Return the (X, Y) coordinate for the center point of the cell that contains the specified text.  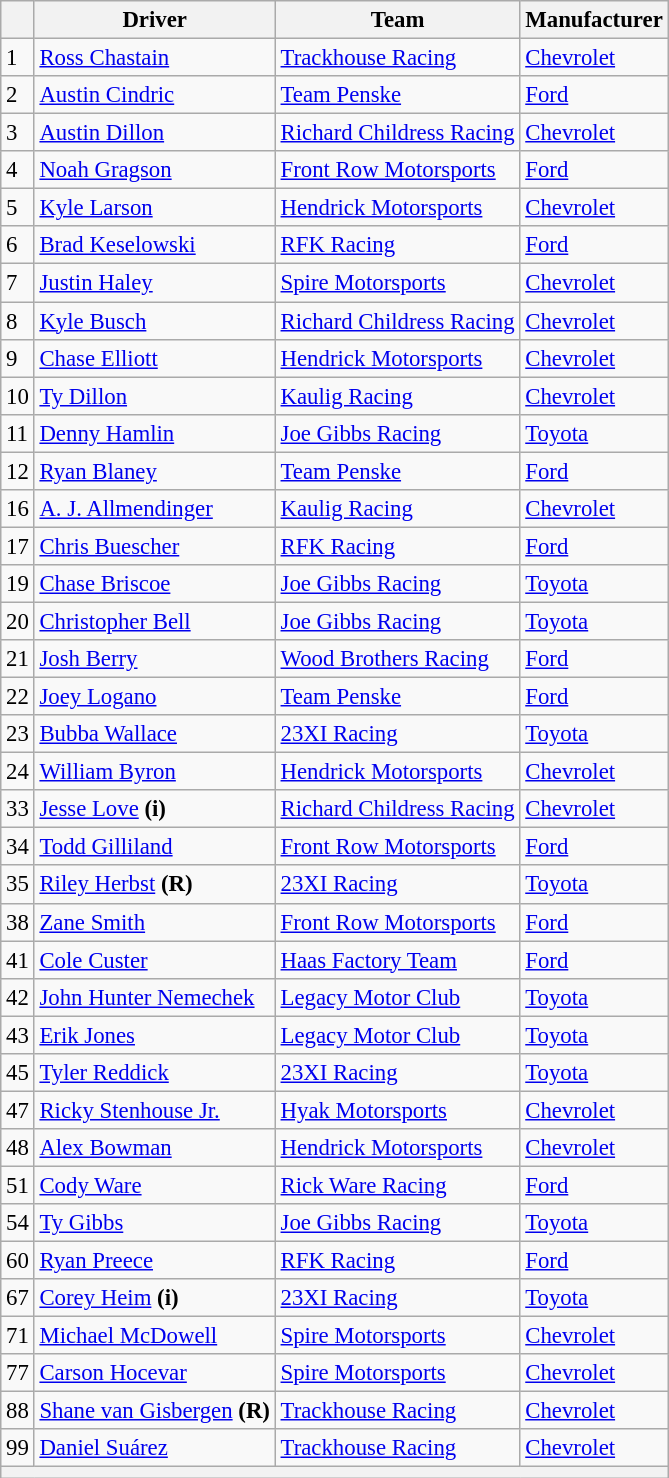
Daniel Suárez (154, 1449)
Chris Buescher (154, 546)
Rick Ware Racing (398, 1185)
2 (18, 95)
Carson Hocevar (154, 1373)
47 (18, 1110)
12 (18, 471)
Kyle Busch (154, 321)
10 (18, 396)
23 (18, 734)
Wood Brothers Racing (398, 659)
24 (18, 772)
Driver (154, 20)
77 (18, 1373)
71 (18, 1336)
Brad Keselowski (154, 245)
Todd Gilliland (154, 847)
19 (18, 584)
43 (18, 1035)
60 (18, 1261)
Joey Logano (154, 697)
5 (18, 208)
1 (18, 58)
7 (18, 283)
20 (18, 621)
Ryan Blaney (154, 471)
42 (18, 997)
34 (18, 847)
99 (18, 1449)
Cody Ware (154, 1185)
8 (18, 321)
Denny Hamlin (154, 433)
54 (18, 1223)
Alex Bowman (154, 1148)
Ryan Preece (154, 1261)
Chase Briscoe (154, 584)
16 (18, 509)
Ty Dillon (154, 396)
Noah Gragson (154, 170)
Jesse Love (i) (154, 809)
Ross Chastain (154, 58)
17 (18, 546)
Ty Gibbs (154, 1223)
Austin Dillon (154, 133)
67 (18, 1298)
38 (18, 922)
41 (18, 960)
Kyle Larson (154, 208)
Erik Jones (154, 1035)
Bubba Wallace (154, 734)
Cole Custer (154, 960)
Tyler Reddick (154, 1073)
Hyak Motorsports (398, 1110)
33 (18, 809)
Riley Herbst (R) (154, 885)
9 (18, 358)
4 (18, 170)
John Hunter Nemechek (154, 997)
6 (18, 245)
Team (398, 20)
Corey Heim (i) (154, 1298)
Shane van Gisbergen (R) (154, 1411)
Chase Elliott (154, 358)
51 (18, 1185)
11 (18, 433)
Manufacturer (594, 20)
88 (18, 1411)
3 (18, 133)
21 (18, 659)
Michael McDowell (154, 1336)
Christopher Bell (154, 621)
Josh Berry (154, 659)
Austin Cindric (154, 95)
35 (18, 885)
45 (18, 1073)
Justin Haley (154, 283)
Zane Smith (154, 922)
Haas Factory Team (398, 960)
22 (18, 697)
48 (18, 1148)
A. J. Allmendinger (154, 509)
William Byron (154, 772)
Ricky Stenhouse Jr. (154, 1110)
